Capture the cell that displays the provided text and extract its (x, y) central coordinate. 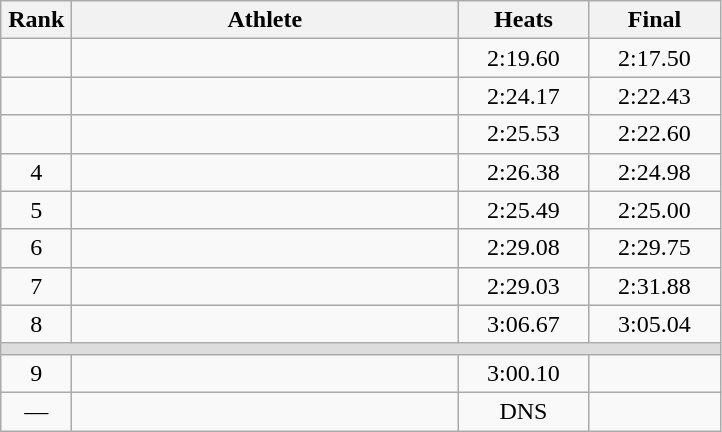
3:00.10 (524, 373)
7 (36, 286)
2:25.00 (654, 210)
2:25.53 (524, 134)
— (36, 411)
2:26.38 (524, 172)
Final (654, 20)
2:29.75 (654, 248)
2:29.08 (524, 248)
2:24.17 (524, 96)
3:06.67 (524, 324)
2:22.60 (654, 134)
8 (36, 324)
Athlete (265, 20)
2:25.49 (524, 210)
DNS (524, 411)
Heats (524, 20)
2:19.60 (524, 58)
Rank (36, 20)
2:17.50 (654, 58)
6 (36, 248)
2:24.98 (654, 172)
5 (36, 210)
2:22.43 (654, 96)
4 (36, 172)
2:29.03 (524, 286)
9 (36, 373)
3:05.04 (654, 324)
2:31.88 (654, 286)
